Detect which cell encompasses the target text, then output its [x, y] center coordinate. 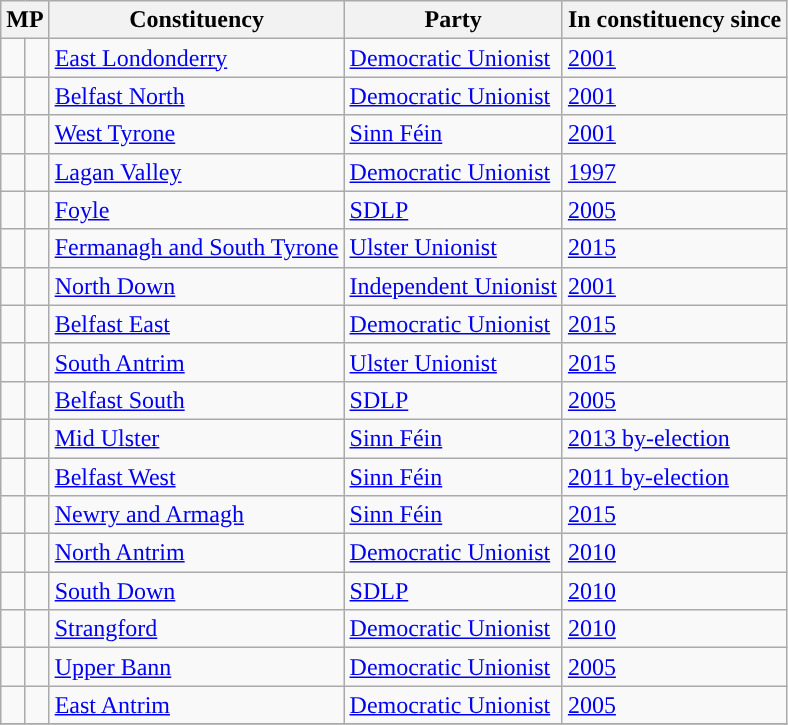
Belfast South [196, 400]
Foyle [196, 210]
North Antrim [196, 553]
Upper Bann [196, 667]
MP [25, 20]
2011 by-election [674, 477]
Belfast West [196, 477]
Independent Unionist [453, 286]
West Tyrone [196, 134]
Newry and Armagh [196, 515]
South Antrim [196, 362]
Party [453, 20]
Mid Ulster [196, 438]
Fermanagh and South Tyrone [196, 248]
1997 [674, 172]
Belfast North [196, 96]
East Londonderry [196, 58]
Lagan Valley [196, 172]
In constituency since [674, 20]
East Antrim [196, 705]
North Down [196, 286]
Constituency [196, 20]
Strangford [196, 629]
2013 by-election [674, 438]
South Down [196, 591]
Belfast East [196, 324]
